Determine the [x, y] coordinate at the center of the cell enclosing the given text.  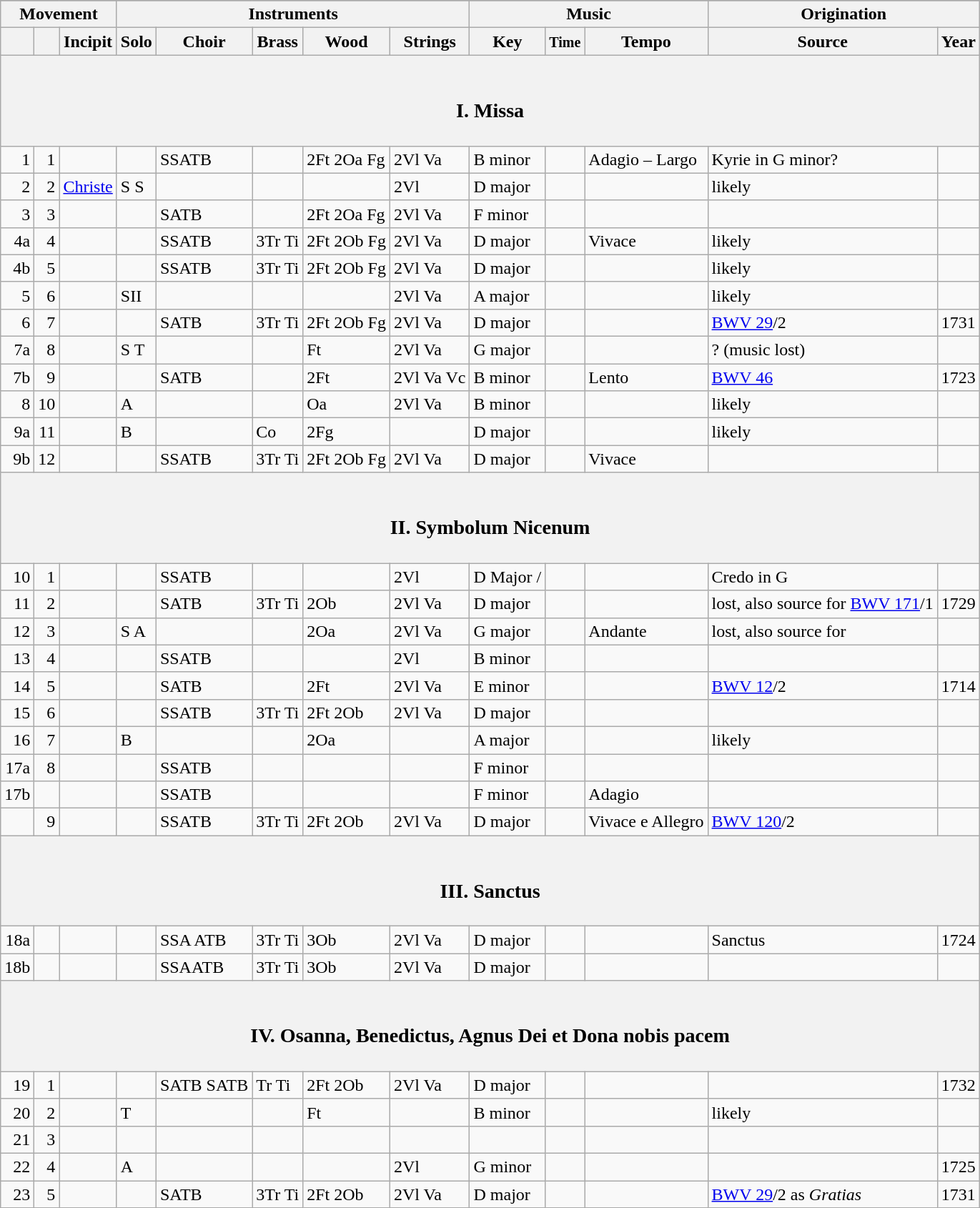
Year [958, 41]
19 [17, 1085]
Incipit [88, 41]
SSA ATB [204, 940]
Adagio – Largo [646, 159]
Lento [646, 377]
4a [17, 241]
21 [17, 1139]
IV. Osanna, Benedictus, Agnus Dei et Dona nobis pacem [490, 1026]
lost, also source for BWV 171/1 [822, 604]
Time [565, 41]
17a [17, 767]
SATB SATB [204, 1085]
1732 [958, 1085]
I. Missa [490, 100]
14 [17, 685]
Brass [277, 41]
II. Symbolum Nicenum [490, 518]
Co [277, 432]
Credo in G [822, 577]
G minor [508, 1167]
Tr Ti [277, 1085]
Choir [204, 41]
17b [17, 795]
S A [136, 631]
1729 [958, 604]
BWV 12/2 [822, 685]
9a [17, 432]
Solo [136, 41]
Source [822, 41]
16 [17, 740]
Andante [646, 631]
lost, also source for [822, 631]
4b [17, 268]
18a [17, 940]
1724 [958, 940]
Kyrie in G minor? [822, 159]
SII [136, 295]
2Fg [347, 432]
Wood [347, 41]
1714 [958, 685]
S T [136, 350]
BWV 29/2 as Gratias [822, 1194]
E minor [508, 685]
SSAATB [204, 967]
S S [136, 187]
18b [17, 967]
Christe [88, 187]
7b [17, 377]
15 [17, 713]
2Vl Va Vc [430, 377]
1723 [958, 377]
D Major / [508, 577]
13 [17, 658]
Strings [430, 41]
22 [17, 1167]
BWV 29/2 [822, 322]
Instruments [293, 14]
Adagio [646, 795]
23 [17, 1194]
Movement [59, 14]
BWV 120/2 [822, 822]
Tempo [646, 41]
? (music lost) [822, 350]
Music [589, 14]
20 [17, 1112]
9b [17, 459]
III. Sanctus [490, 881]
7a [17, 350]
Key [508, 41]
Oa [347, 405]
Origination [843, 14]
Vivace e Allegro [646, 822]
T [136, 1112]
BWV 46 [822, 377]
Sanctus [822, 940]
2Ob [347, 604]
1725 [958, 1167]
